Provide the (x, y) coordinate of the cell's center where the given text is located.  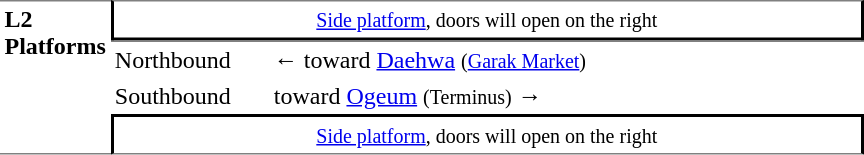
Northbound (190, 59)
Southbound (190, 96)
L2Platforms (55, 77)
← toward Daehwa (Garak Market) (566, 59)
toward Ogeum (Terminus) → (566, 96)
